Pinpoint the cell where the given text exists, returning its [x, y] midpoint coordinate. 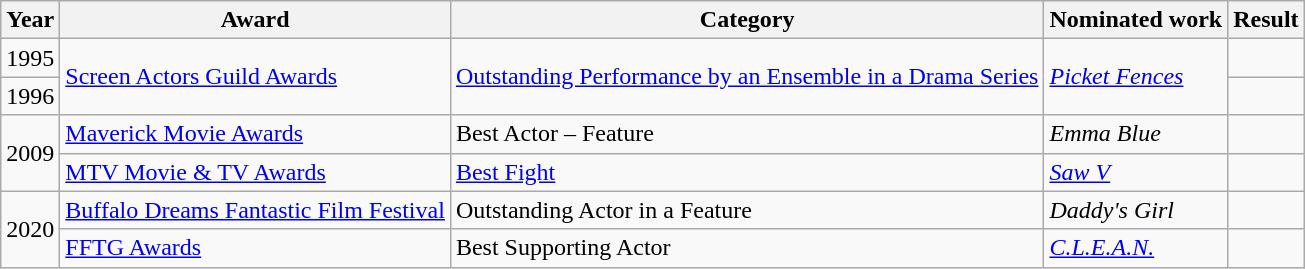
Result [1266, 20]
Category [747, 20]
C.L.E.A.N. [1136, 248]
Daddy's Girl [1136, 210]
FFTG Awards [256, 248]
1995 [30, 58]
Buffalo Dreams Fantastic Film Festival [256, 210]
Maverick Movie Awards [256, 134]
Best Supporting Actor [747, 248]
Nominated work [1136, 20]
Saw V [1136, 172]
MTV Movie & TV Awards [256, 172]
Award [256, 20]
2020 [30, 229]
Emma Blue [1136, 134]
Best Fight [747, 172]
1996 [30, 96]
Outstanding Actor in a Feature [747, 210]
Outstanding Performance by an Ensemble in a Drama Series [747, 77]
Year [30, 20]
Best Actor – Feature [747, 134]
Picket Fences [1136, 77]
2009 [30, 153]
Screen Actors Guild Awards [256, 77]
